Extract the [x, y] coordinate from the center of the cell holding the provided text.  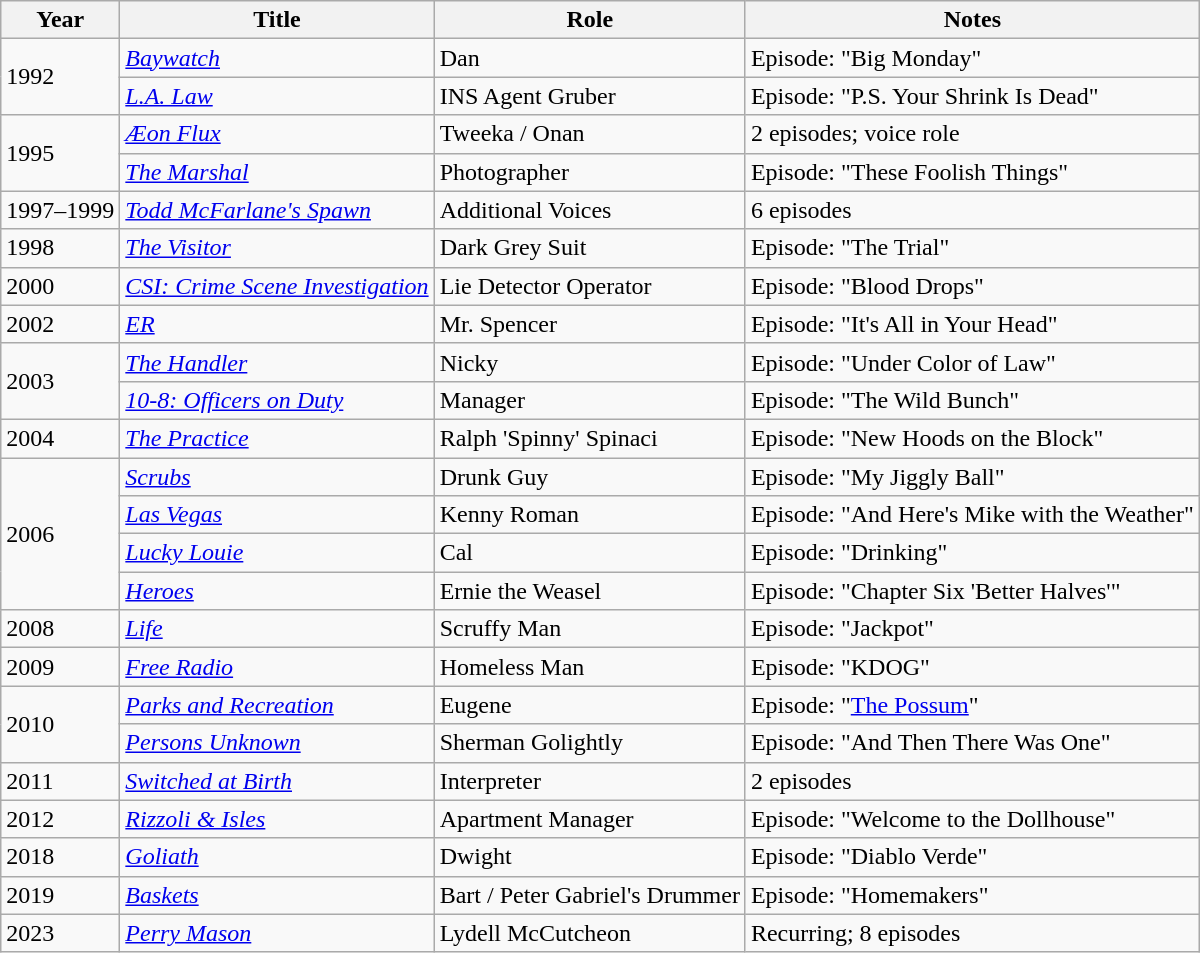
Episode: "KDOG" [972, 667]
Interpreter [590, 781]
2002 [60, 324]
Cal [590, 553]
2006 [60, 534]
Rizzoli & Isles [277, 819]
Perry Mason [277, 933]
Dwight [590, 857]
Episode: "Welcome to the Dollhouse" [972, 819]
Episode: "New Hoods on the Block" [972, 438]
Episode: "These Foolish Things" [972, 172]
Scrubs [277, 477]
Baywatch [277, 58]
Las Vegas [277, 515]
Scruffy Man [590, 629]
Episode: "Big Monday" [972, 58]
Æon Flux [277, 134]
Ralph 'Spinny' Spinaci [590, 438]
Episode: "Under Color of Law" [972, 362]
Lydell McCutcheon [590, 933]
Baskets [277, 895]
Episode: "Diablo Verde" [972, 857]
The Handler [277, 362]
Kenny Roman [590, 515]
2004 [60, 438]
INS Agent Gruber [590, 96]
Notes [972, 20]
Episode: "And Here's Mike with the Weather" [972, 515]
Episode: "The Possum" [972, 705]
The Marshal [277, 172]
Photographer [590, 172]
Dan [590, 58]
2009 [60, 667]
Parks and Recreation [277, 705]
Homeless Man [590, 667]
2023 [60, 933]
CSI: Crime Scene Investigation [277, 286]
2019 [60, 895]
Additional Voices [590, 210]
2000 [60, 286]
2 episodes; voice role [972, 134]
Apartment Manager [590, 819]
ER [277, 324]
1992 [60, 77]
Todd McFarlane's Spawn [277, 210]
2012 [60, 819]
Episode: "Homemakers" [972, 895]
Bart / Peter Gabriel's Drummer [590, 895]
Role [590, 20]
Ernie the Weasel [590, 591]
2 episodes [972, 781]
2003 [60, 381]
Switched at Birth [277, 781]
Lucky Louie [277, 553]
Life [277, 629]
Heroes [277, 591]
2010 [60, 724]
Episode: "Blood Drops" [972, 286]
Episode: "And Then There Was One" [972, 743]
2008 [60, 629]
Eugene [590, 705]
6 episodes [972, 210]
10-8: Officers on Duty [277, 400]
Title [277, 20]
Episode: "The Trial" [972, 248]
Tweeka / Onan [590, 134]
Mr. Spencer [590, 324]
Episode: "Chapter Six 'Better Halves'" [972, 591]
1997–1999 [60, 210]
Lie Detector Operator [590, 286]
Episode: "My Jiggly Ball" [972, 477]
The Practice [277, 438]
Episode: "Drinking" [972, 553]
Episode: "Jackpot" [972, 629]
Dark Grey Suit [590, 248]
Manager [590, 400]
Sherman Golightly [590, 743]
Year [60, 20]
1998 [60, 248]
1995 [60, 153]
L.A. Law [277, 96]
The Visitor [277, 248]
Goliath [277, 857]
Free Radio [277, 667]
Episode: "The Wild Bunch" [972, 400]
Drunk Guy [590, 477]
Persons Unknown [277, 743]
2018 [60, 857]
Episode: "P.S. Your Shrink Is Dead" [972, 96]
Episode: "It's All in Your Head" [972, 324]
2011 [60, 781]
Nicky [590, 362]
Recurring; 8 episodes [972, 933]
